Provide the [x, y] coordinate of the cell's center where the given text is located.  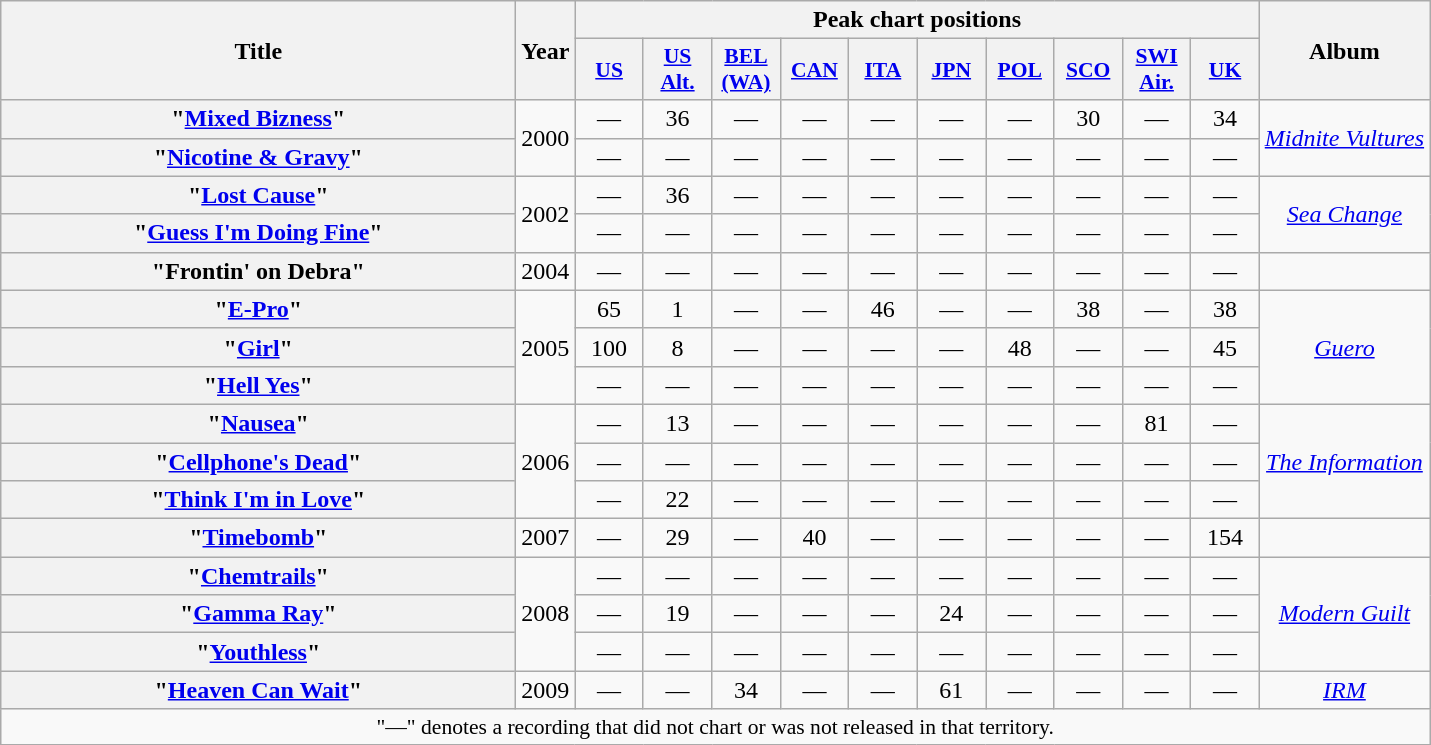
"Guess I'm Doing Fine" [258, 233]
81 [1156, 423]
46 [883, 309]
"Cellphone's Dead" [258, 461]
"—" denotes a recording that did not chart or was not released in that territory. [716, 727]
40 [814, 538]
USAlt. [677, 70]
29 [677, 538]
"Girl" [258, 347]
Peak chart positions [917, 20]
"Heaven Can Wait" [258, 690]
13 [677, 423]
2002 [546, 214]
"Youthless" [258, 652]
ITA [883, 70]
Guero [1344, 347]
POL [1020, 70]
SCO [1088, 70]
"Think I'm in Love" [258, 500]
100 [609, 347]
2008 [546, 614]
2004 [546, 271]
19 [677, 614]
JPN [951, 70]
CAN [814, 70]
Album [1344, 50]
Midnite Vultures [1344, 138]
"Frontin' on Debra" [258, 271]
"Lost Cause" [258, 195]
"Nicotine & Gravy" [258, 157]
2005 [546, 347]
UK [1225, 70]
"Mixed Bizness" [258, 119]
2007 [546, 538]
Title [258, 50]
Sea Change [1344, 214]
22 [677, 500]
Year [546, 50]
2000 [546, 138]
48 [1020, 347]
2006 [546, 461]
US [609, 70]
"E-Pro" [258, 309]
SWIAir. [1156, 70]
61 [951, 690]
"Nausea" [258, 423]
"Hell Yes" [258, 385]
65 [609, 309]
8 [677, 347]
Modern Guilt [1344, 614]
The Information [1344, 461]
BEL(WA) [746, 70]
2009 [546, 690]
"Timebomb" [258, 538]
"Chemtrails" [258, 576]
24 [951, 614]
45 [1225, 347]
154 [1225, 538]
"Gamma Ray" [258, 614]
IRM [1344, 690]
1 [677, 309]
30 [1088, 119]
